Return [X, Y] of the center of cell containing provided text 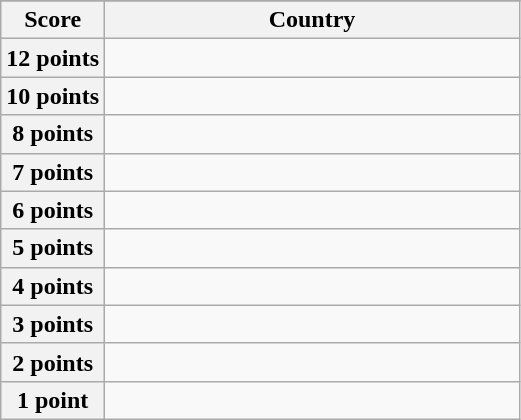
1 point [53, 400]
Score [53, 20]
5 points [53, 248]
10 points [53, 96]
4 points [53, 286]
6 points [53, 210]
3 points [53, 324]
7 points [53, 172]
12 points [53, 58]
Country [312, 20]
8 points [53, 134]
2 points [53, 362]
